Identify which cell holds the provided text, then report its [x, y] central coordinate. 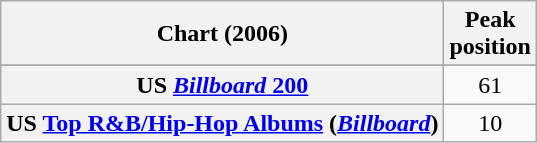
Peak position [490, 34]
US Top R&B/Hip-Hop Albums (Billboard) [222, 123]
10 [490, 123]
61 [490, 85]
Chart (2006) [222, 34]
US Billboard 200 [222, 85]
